Return [X, Y] of the center of cell containing provided text 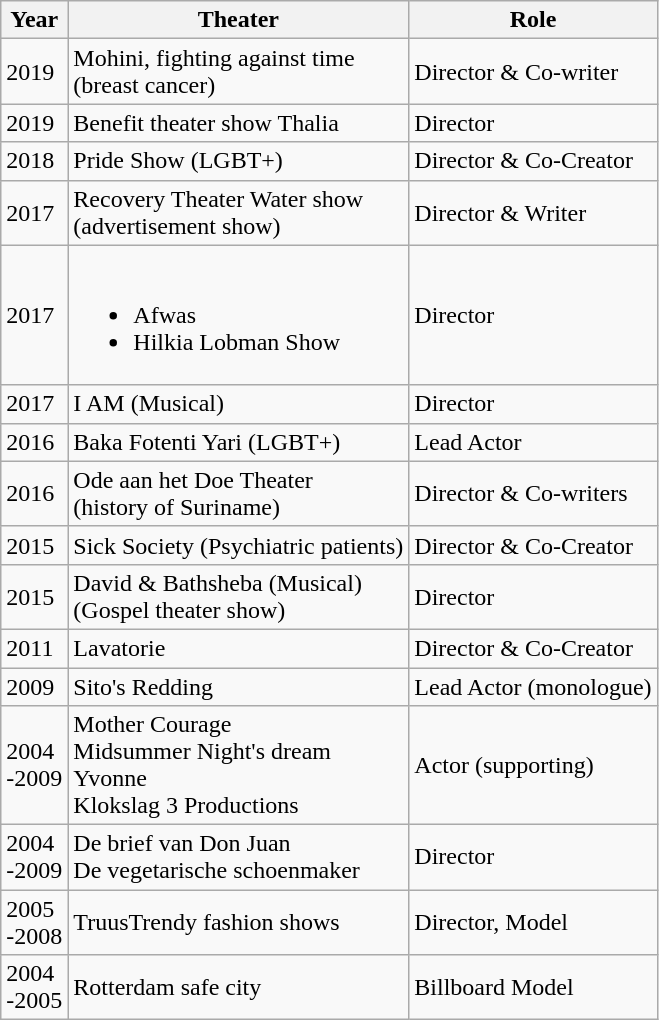
De brief van Don JuanDe vegetarische schoenmaker [238, 858]
Sito's Redding [238, 687]
Sick Society (Psychiatric patients) [238, 545]
Theater [238, 20]
2018 [34, 161]
Director, Model [533, 922]
Actor (supporting) [533, 766]
Mohini, fighting against time(breast cancer) [238, 72]
David & Bathsheba (Musical)(Gospel theater show) [238, 596]
Director & Writer [533, 212]
AfwasHilkia Lobman Show [238, 315]
Recovery Theater Water show(advertisement show) [238, 212]
Billboard Model [533, 988]
Lavatorie [238, 648]
2004-2005 [34, 988]
I AM (Musical) [238, 404]
2009 [34, 687]
Benefit theater show Thalia [238, 123]
Baka Fotenti Yari (LGBT+) [238, 442]
Director & Co-writers [533, 494]
2011 [34, 648]
Ode aan het Doe Theater(history of Suriname) [238, 494]
2005-2008 [34, 922]
Lead Actor [533, 442]
TruusTrendy fashion shows [238, 922]
Role [533, 20]
Pride Show (LGBT+) [238, 161]
Lead Actor (monologue) [533, 687]
Year [34, 20]
Mother CourageMidsummer Night's dreamYvonneKlokslag 3 Productions [238, 766]
Rotterdam safe city [238, 988]
Director & Co-writer [533, 72]
